Scan for the cell matching the given text and deliver its (X, Y) coordinate at center. 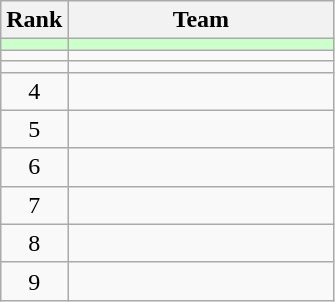
7 (34, 205)
6 (34, 167)
9 (34, 281)
5 (34, 129)
Rank (34, 20)
8 (34, 243)
Team (201, 20)
4 (34, 91)
